Scan for the cell matching the given text and deliver its [x, y] coordinate at center. 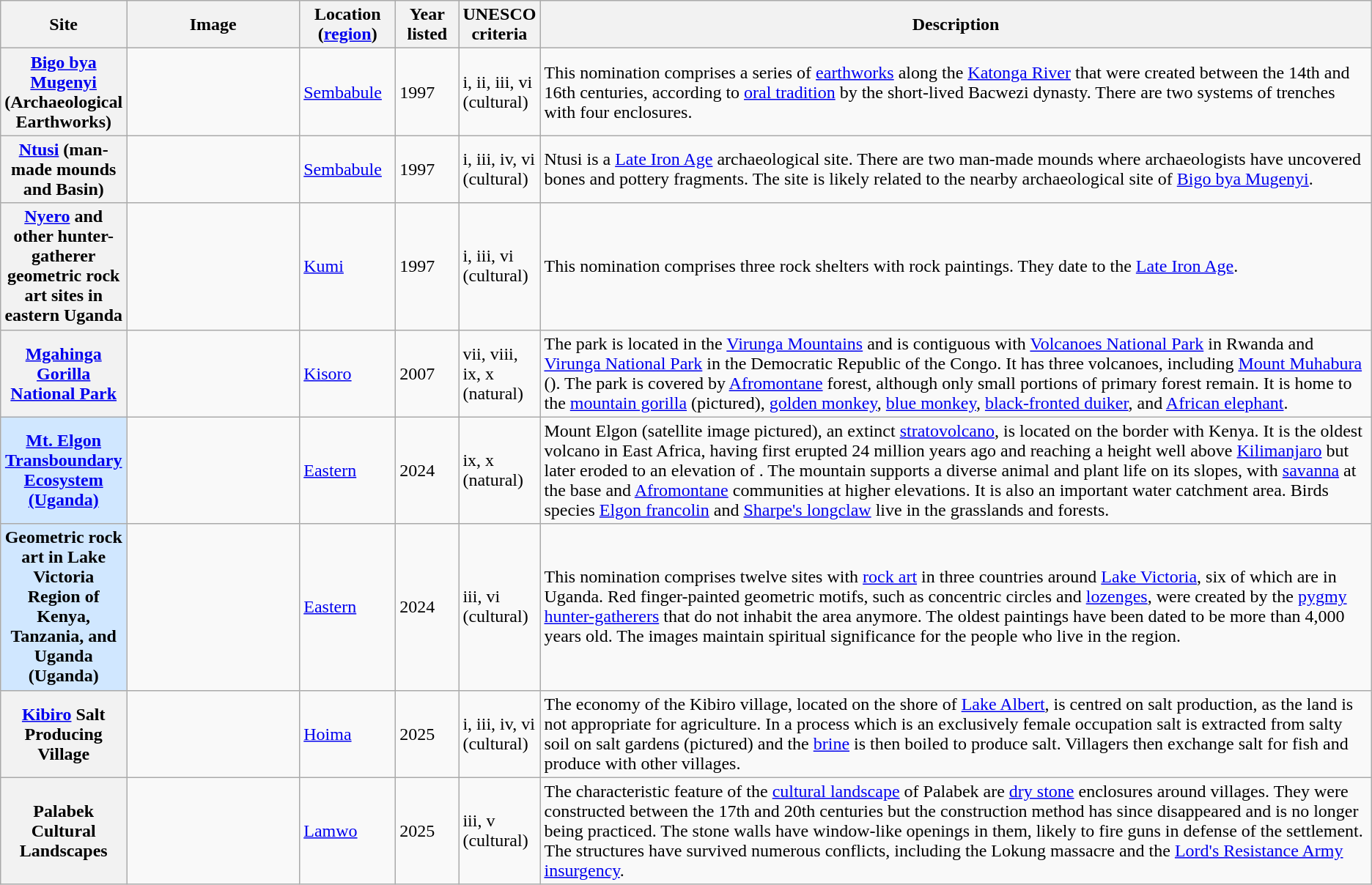
2007 [427, 374]
Kumi [347, 267]
iii, v (cultural) [500, 831]
Geometric rock art in Lake Victoria Region of Kenya, Tanzania, and Uganda (Uganda) [64, 607]
Kibiro Salt Producing Village [64, 734]
Image [213, 25]
Site [64, 25]
Location (region) [347, 25]
i, ii, iii, vi (cultural) [500, 92]
Year listed [427, 25]
Kisoro [347, 374]
iii, vi (cultural) [500, 607]
Bigo bya Mugenyi (Archaeological Earthworks) [64, 92]
ix, x (natural) [500, 470]
Mt. Elgon Transboundary Ecosystem (Uganda) [64, 470]
vii, viii, ix, x (natural) [500, 374]
Nyero and other hunter-gatherer geometric rock art sites in eastern Uganda [64, 267]
i, iii, vi (cultural) [500, 267]
Description [956, 25]
Palabek Cultural Landscapes [64, 831]
Lamwo [347, 831]
Mgahinga Gorilla National Park [64, 374]
UNESCO criteria [500, 25]
This nomination comprises three rock shelters with rock paintings. They date to the Late Iron Age. [956, 267]
Hoima [347, 734]
Ntusi (man-made mounds and Basin) [64, 169]
